Detect which cell encompasses the target text, then output its (X, Y) center coordinate. 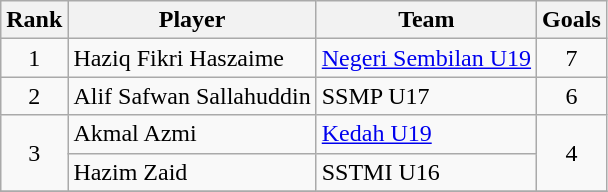
Hazim Zaid (192, 172)
6 (572, 96)
Player (192, 20)
1 (34, 58)
Alif Safwan Sallahuddin (192, 96)
Kedah U19 (426, 134)
Negeri Sembilan U19 (426, 58)
Haziq Fikri Haszaime (192, 58)
Rank (34, 20)
SSMP U17 (426, 96)
Goals (572, 20)
Team (426, 20)
4 (572, 153)
Akmal Azmi (192, 134)
SSTMI U16 (426, 172)
7 (572, 58)
2 (34, 96)
3 (34, 153)
